Detect which cell encompasses the target text, then output its (X, Y) center coordinate. 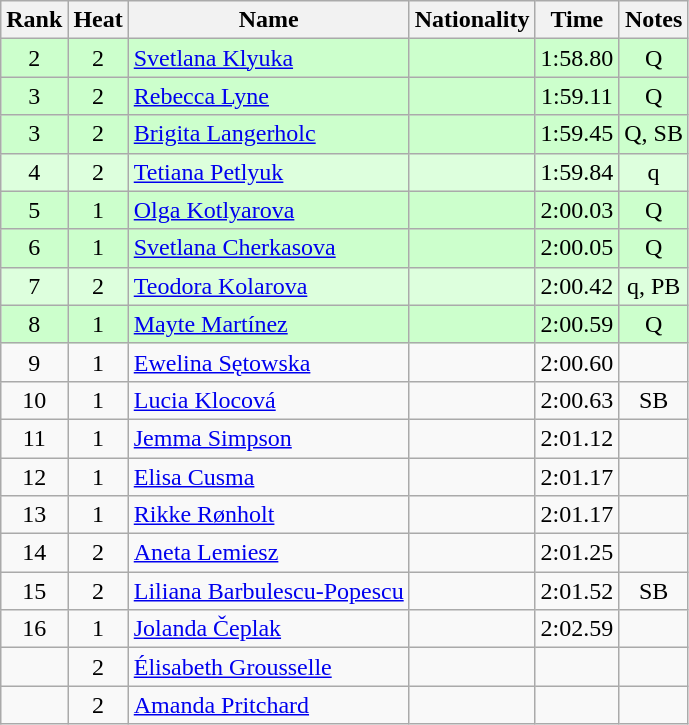
5 (34, 210)
Jolanda Čeplak (268, 629)
Liliana Barbulescu-Popescu (268, 591)
Heat (98, 20)
Aneta Lemiesz (268, 553)
12 (34, 477)
Elisa Cusma (268, 477)
Lucia Klocová (268, 400)
Brigita Langerholc (268, 134)
2:00.59 (577, 324)
q, PB (654, 286)
10 (34, 400)
11 (34, 438)
Rikke Rønholt (268, 515)
Teodora Kolarova (268, 286)
2:00.42 (577, 286)
Amanda Pritchard (268, 705)
9 (34, 362)
16 (34, 629)
2:00.60 (577, 362)
1:59.45 (577, 134)
Name (268, 20)
2:01.12 (577, 438)
Ewelina Sętowska (268, 362)
Time (577, 20)
Mayte Martínez (268, 324)
7 (34, 286)
Rank (34, 20)
13 (34, 515)
8 (34, 324)
2:02.59 (577, 629)
Q, SB (654, 134)
Svetlana Klyuka (268, 58)
14 (34, 553)
2:01.25 (577, 553)
1:59.84 (577, 172)
Élisabeth Grousselle (268, 667)
Tetiana Petlyuk (268, 172)
Svetlana Cherkasova (268, 248)
2:00.05 (577, 248)
Nationality (472, 20)
2:00.63 (577, 400)
6 (34, 248)
1:58.80 (577, 58)
q (654, 172)
1:59.11 (577, 96)
Notes (654, 20)
2:00.03 (577, 210)
2:01.52 (577, 591)
Rebecca Lyne (268, 96)
4 (34, 172)
Olga Kotlyarova (268, 210)
15 (34, 591)
Jemma Simpson (268, 438)
